Provide the (x, y) coordinate of the cell's center where the given text is located.  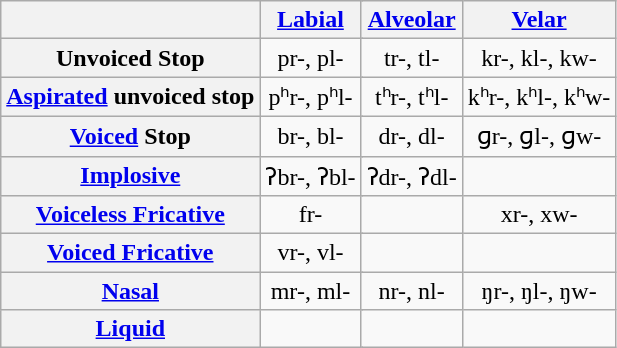
vr-, vl- (310, 253)
dr-, dl- (412, 136)
nr-, nl- (412, 291)
ʔdr-, ʔdl- (412, 176)
ŋr-, ŋl-, ŋw- (539, 291)
kr-, kl-, kw- (539, 58)
Alveolar (412, 20)
Velar (539, 20)
Nasal (130, 291)
tʰr-, tʰl- (412, 97)
Labial (310, 20)
Voiced Fricative (130, 253)
Liquid (130, 329)
pʰr-, pʰl- (310, 97)
Implosive (130, 176)
tr-, tl- (412, 58)
Voiceless Fricative (130, 215)
xr-, xw- (539, 215)
Unvoiced Stop (130, 58)
pr-, pl- (310, 58)
mr-, ml- (310, 291)
Aspirated unvoiced stop (130, 97)
ʔbr-, ʔbl- (310, 176)
Voiced Stop (130, 136)
fr- (310, 215)
ɡr-, ɡl-, ɡw- (539, 136)
kʰr-, kʰl-, kʰw- (539, 97)
br-, bl- (310, 136)
